Output the [x, y] coordinate of the center of the cell containing the given text.  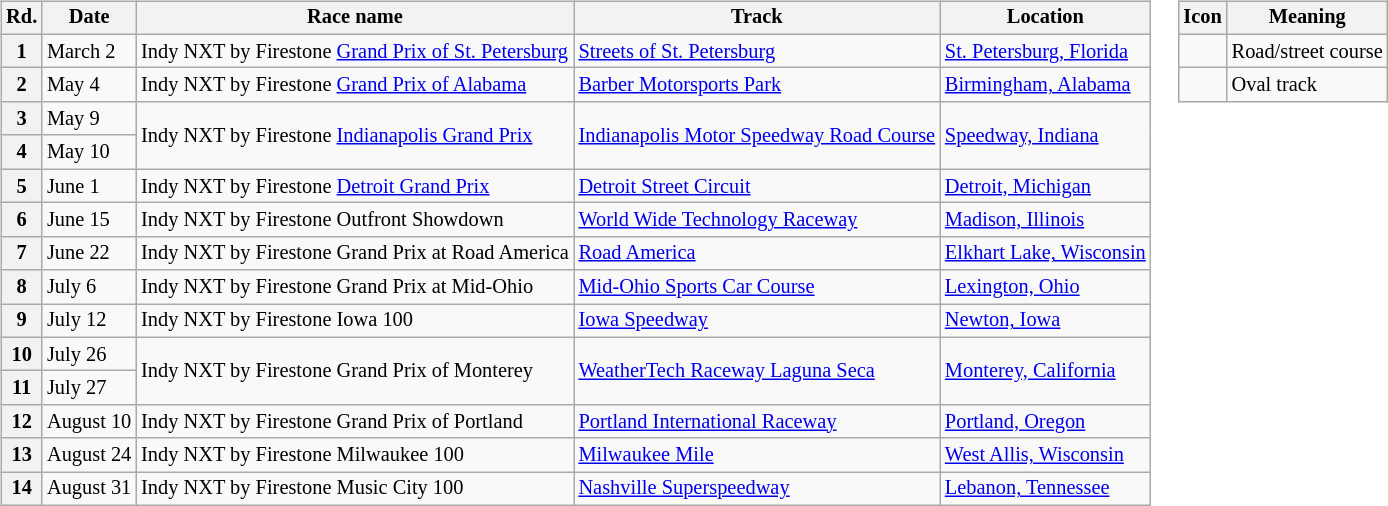
9 [22, 321]
Oval track [1308, 85]
10 [22, 354]
June 22 [89, 253]
Indy NXT by Firestone Grand Prix of Monterey [354, 370]
Newton, Iowa [1046, 321]
Indy NXT by Firestone Grand Prix of Portland [354, 422]
August 10 [89, 422]
Indy NXT by Firestone Iowa 100 [354, 321]
May 10 [89, 152]
Detroit, Michigan [1046, 186]
June 15 [89, 220]
Indy NXT by Firestone Outfront Showdown [354, 220]
Elkhart Lake, Wisconsin [1046, 253]
Indy NXT by Firestone Grand Prix of St. Petersburg [354, 51]
May 9 [89, 119]
4 [22, 152]
WeatherTech Raceway Laguna Seca [757, 370]
11 [22, 388]
Monterey, California [1046, 370]
Road/street course [1308, 51]
May 4 [89, 85]
Madison, Illinois [1046, 220]
Lebanon, Tennessee [1046, 489]
Location [1046, 18]
5 [22, 186]
1 [22, 51]
Indy NXT by Firestone Grand Prix at Road America [354, 253]
July 27 [89, 388]
Lexington, Ohio [1046, 287]
Portland, Oregon [1046, 422]
Icon [1203, 18]
2 [22, 85]
Milwaukee Mile [757, 455]
July 6 [89, 287]
Birmingham, Alabama [1046, 85]
6 [22, 220]
World Wide Technology Raceway [757, 220]
Speedway, Indiana [1046, 136]
Indy NXT by Firestone Grand Prix of Alabama [354, 85]
July 26 [89, 354]
3 [22, 119]
Indy NXT by Firestone Detroit Grand Prix [354, 186]
8 [22, 287]
Mid-Ohio Sports Car Course [757, 287]
August 31 [89, 489]
Rd. [22, 18]
Road America [757, 253]
13 [22, 455]
West Allis, Wisconsin [1046, 455]
Nashville Superspeedway [757, 489]
Track [757, 18]
August 24 [89, 455]
12 [22, 422]
Indy NXT by Firestone Indianapolis Grand Prix [354, 136]
March 2 [89, 51]
Indy NXT by Firestone Milwaukee 100 [354, 455]
Meaning [1308, 18]
Indy NXT by Firestone Grand Prix at Mid-Ohio [354, 287]
Streets of St. Petersburg [757, 51]
Date [89, 18]
Indianapolis Motor Speedway Road Course [757, 136]
St. Petersburg, Florida [1046, 51]
July 12 [89, 321]
Iowa Speedway [757, 321]
Detroit Street Circuit [757, 186]
Barber Motorsports Park [757, 85]
7 [22, 253]
14 [22, 489]
Indy NXT by Firestone Music City 100 [354, 489]
June 1 [89, 186]
Portland International Raceway [757, 422]
Race name [354, 18]
